Search for the cell housing the specified text and yield its (X, Y) center coordinate. 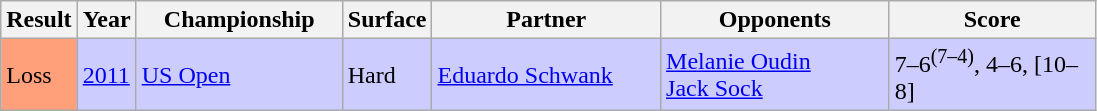
Eduardo Schwank (546, 75)
Melanie Oudin Jack Sock (776, 75)
Championship (239, 20)
Partner (546, 20)
Hard (387, 75)
2011 (106, 75)
Year (106, 20)
Loss (39, 75)
Result (39, 20)
Opponents (776, 20)
Score (992, 20)
US Open (239, 75)
7–6(7–4), 4–6, [10–8] (992, 75)
Surface (387, 20)
